From the cell containing the given text, extract its center point as [X, Y] coordinate. 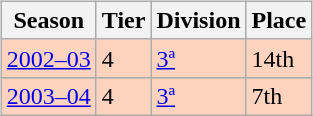
7th [279, 96]
Season [48, 20]
2002–03 [48, 58]
Tier [124, 20]
Place [279, 20]
14th [279, 58]
Division [198, 20]
2003–04 [48, 96]
